From the cell containing the given text, extract its center point as [x, y] coordinate. 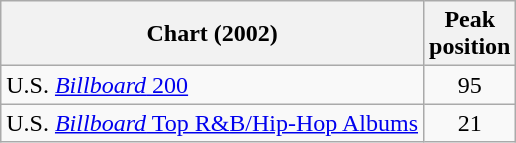
95 [470, 85]
U.S. Billboard Top R&B/Hip-Hop Albums [212, 123]
U.S. Billboard 200 [212, 85]
Peakposition [470, 34]
Chart (2002) [212, 34]
21 [470, 123]
